Find where the given text appears and provide that cell's center as [x, y] coordinate. 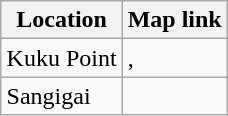
, [174, 58]
Location [62, 20]
Kuku Point [62, 58]
Map link [174, 20]
Sangigai [62, 96]
